Search for the cell housing the specified text and yield its (X, Y) center coordinate. 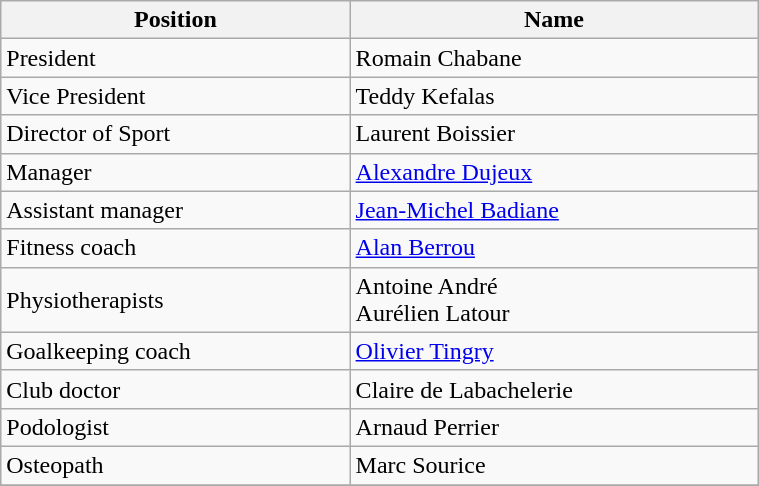
Vice President (176, 96)
President (176, 58)
Assistant manager (176, 210)
Manager (176, 172)
Jean-Michel Badiane (554, 210)
Name (554, 20)
Teddy Kefalas (554, 96)
Position (176, 20)
Fitness coach (176, 248)
Romain Chabane (554, 58)
Director of Sport (176, 134)
Club doctor (176, 389)
Alan Berrou (554, 248)
Claire de Labachelerie (554, 389)
Physiotherapists (176, 300)
Marc Sourice (554, 465)
Podologist (176, 427)
Olivier Tingry (554, 351)
Laurent Boissier (554, 134)
Arnaud Perrier (554, 427)
Antoine André Aurélien Latour (554, 300)
Osteopath (176, 465)
Alexandre Dujeux (554, 172)
Goalkeeping coach (176, 351)
